Detect which cell encompasses the target text, then output its (X, Y) center coordinate. 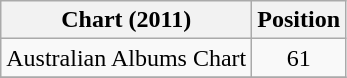
Australian Albums Chart (126, 58)
Chart (2011) (126, 20)
61 (299, 58)
Position (299, 20)
